Provide the (X, Y) coordinate of the cell's center where the given text is located.  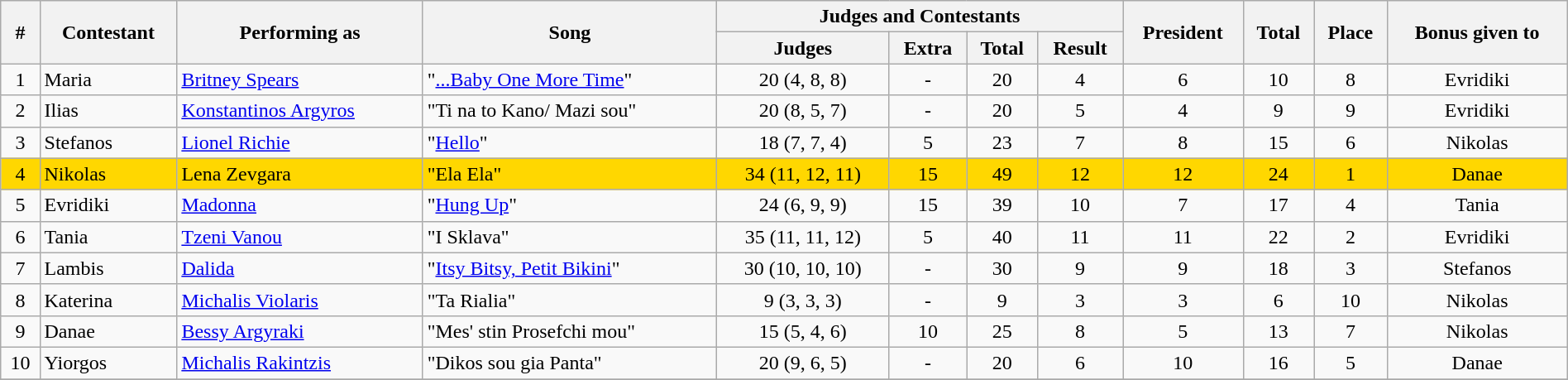
22 (1279, 237)
President (1183, 32)
18 (7, 7, 4) (803, 142)
30 (10, 10, 10) (803, 268)
25 (1002, 331)
Bessy Argyraki (299, 331)
34 (11, 12, 11) (803, 174)
13 (1279, 331)
23 (1002, 142)
Madonna (299, 205)
Michalis Rakintzis (299, 363)
"Ta Rialia" (569, 300)
20 (4, 8, 8) (803, 79)
18 (1279, 268)
Lena Zevgara (299, 174)
Tzeni Vanou (299, 237)
24 (1279, 174)
"...Baby One More Time" (569, 79)
Katerina (108, 300)
Result (1080, 48)
"Hello" (569, 142)
39 (1002, 205)
Extra (928, 48)
20 (9, 6, 5) (803, 363)
35 (11, 11, 12) (803, 237)
"I Sklava" (569, 237)
Michalis Violaris (299, 300)
"Itsy Bitsy, Petit Bikini" (569, 268)
9 (3, 3, 3) (803, 300)
Konstantinos Argyros (299, 111)
Ilias (108, 111)
Place (1351, 32)
Performing as (299, 32)
"Ti na to Kano/ Mazi sou" (569, 111)
# (20, 32)
"Dikos sou gia Panta" (569, 363)
Dalida (299, 268)
24 (6, 9, 9) (803, 205)
20 (8, 5, 7) (803, 111)
Judges (803, 48)
Lambis (108, 268)
Bonus given to (1477, 32)
15 (5, 4, 6) (803, 331)
Song (569, 32)
"Hung Up" (569, 205)
Britney Spears (299, 79)
"Ela Ela" (569, 174)
30 (1002, 268)
17 (1279, 205)
49 (1002, 174)
Contestant (108, 32)
"Mes' stin Prosefchi mou" (569, 331)
Maria (108, 79)
40 (1002, 237)
16 (1279, 363)
Yiorgos (108, 363)
Lionel Richie (299, 142)
Judges and Contestants (920, 17)
